Scan for the cell matching the given text and deliver its (X, Y) coordinate at center. 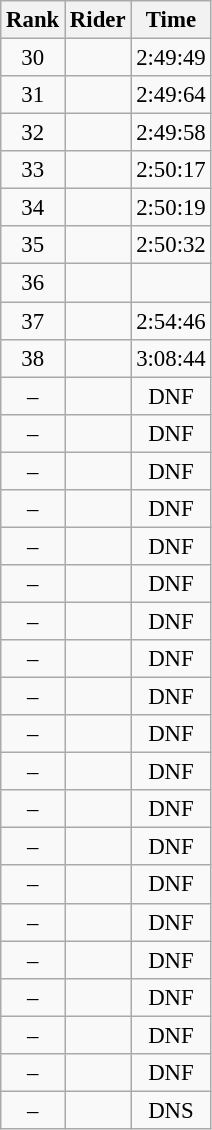
DNS (171, 1110)
2:50:32 (171, 245)
33 (33, 170)
2:50:17 (171, 170)
Rank (33, 20)
2:50:19 (171, 208)
31 (33, 95)
3:08:44 (171, 358)
35 (33, 245)
Rider (98, 20)
2:49:58 (171, 133)
36 (33, 283)
2:49:49 (171, 58)
30 (33, 58)
37 (33, 321)
32 (33, 133)
34 (33, 208)
2:49:64 (171, 95)
38 (33, 358)
2:54:46 (171, 321)
Time (171, 20)
